Search for the cell housing the specified text and yield its [X, Y] center coordinate. 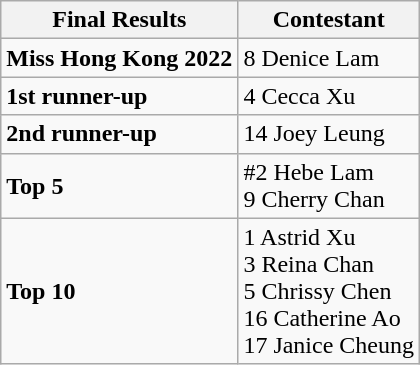
Top 10 [120, 291]
1 Astrid Xu3 Reina Chan5 Chrissy Chen16 Catherine Ao17 Janice Cheung [329, 291]
Contestant [329, 20]
Miss Hong Kong 2022 [120, 58]
Top 5 [120, 186]
8 Denice Lam [329, 58]
4 Cecca Xu [329, 96]
2nd runner-up [120, 134]
#2 Hebe Lam9 Cherry Chan [329, 186]
Final Results [120, 20]
1st runner-up [120, 96]
14 Joey Leung [329, 134]
